Capture the cell that displays the provided text and extract its (x, y) central coordinate. 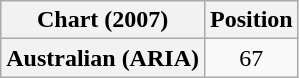
Australian (ARIA) (103, 58)
Chart (2007) (103, 20)
67 (251, 58)
Position (251, 20)
